Find where the given text appears and provide that cell's center as [X, Y] coordinate. 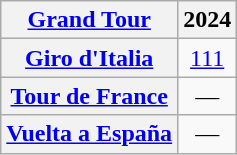
Tour de France [90, 96]
Grand Tour [90, 20]
111 [208, 58]
2024 [208, 20]
Vuelta a España [90, 134]
Giro d'Italia [90, 58]
